Pinpoint the cell where the given text exists, returning its (X, Y) midpoint coordinate. 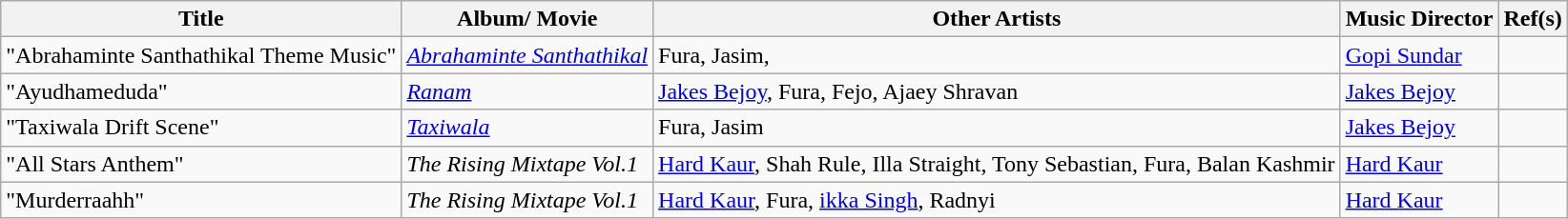
"Taxiwala Drift Scene" (201, 128)
Gopi Sundar (1419, 55)
Fura, Jasim, (998, 55)
"Abrahaminte Santhathikal Theme Music" (201, 55)
Album/ Movie (527, 19)
Taxiwala (527, 128)
Ranam (527, 91)
"Murderraahh" (201, 200)
Fura, Jasim (998, 128)
Title (201, 19)
Ref(s) (1533, 19)
Jakes Bejoy, Fura, Fejo, Ajaey Shravan (998, 91)
Hard Kaur, Shah Rule, Illa Straight, Tony Sebastian, Fura, Balan Kashmir (998, 164)
Hard Kaur, Fura, ikka Singh, Radnyi (998, 200)
Other Artists (998, 19)
Abrahaminte Santhathikal (527, 55)
Music Director (1419, 19)
"Ayudhameduda" (201, 91)
"All Stars Anthem" (201, 164)
